Search for the cell housing the specified text and yield its (x, y) center coordinate. 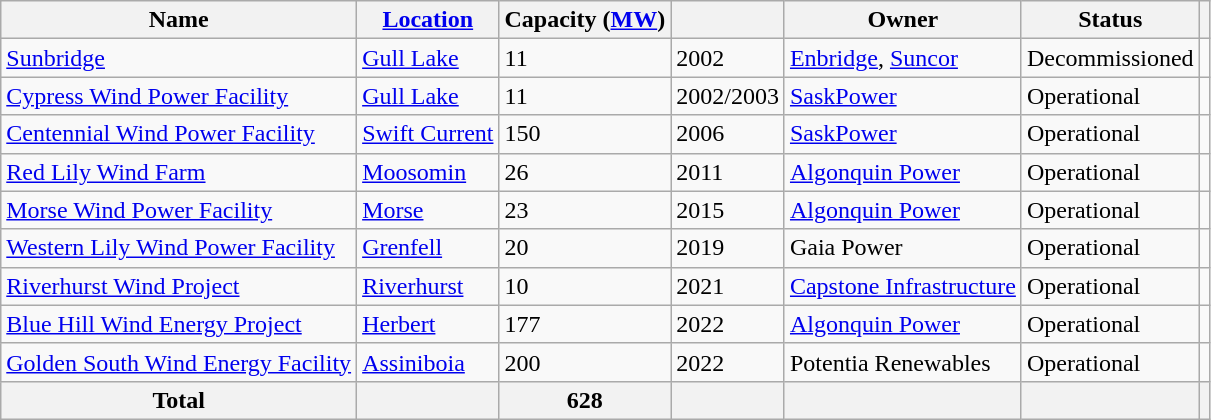
2002/2003 (728, 96)
Red Lily Wind Farm (179, 172)
2021 (728, 286)
Enbridge, Suncor (902, 58)
26 (585, 172)
2002 (728, 58)
Capstone Infrastructure (902, 286)
Capacity (MW) (585, 20)
2011 (728, 172)
150 (585, 134)
Potentia Renewables (902, 362)
Morse Wind Power Facility (179, 210)
Name (179, 20)
Location (428, 20)
Decommissioned (1110, 58)
Cypress Wind Power Facility (179, 96)
Morse (428, 210)
2019 (728, 248)
177 (585, 324)
Herbert (428, 324)
Assiniboia (428, 362)
Grenfell (428, 248)
Sunbridge (179, 58)
628 (585, 400)
Swift Current (428, 134)
Moosomin (428, 172)
200 (585, 362)
Western Lily Wind Power Facility (179, 248)
10 (585, 286)
Owner (902, 20)
Centennial Wind Power Facility (179, 134)
23 (585, 210)
Status (1110, 20)
Riverhurst (428, 286)
Blue Hill Wind Energy Project (179, 324)
2006 (728, 134)
2015 (728, 210)
Gaia Power (902, 248)
Golden South Wind Energy Facility (179, 362)
Riverhurst Wind Project (179, 286)
20 (585, 248)
Total (179, 400)
